Provide the (X, Y) coordinate of the cell's center where the given text is located.  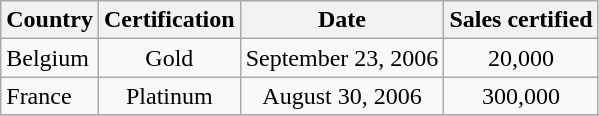
Certification (169, 20)
Sales certified (521, 20)
Gold (169, 58)
300,000 (521, 96)
August 30, 2006 (342, 96)
Country (50, 20)
Date (342, 20)
France (50, 96)
20,000 (521, 58)
Platinum (169, 96)
September 23, 2006 (342, 58)
Belgium (50, 58)
